Return the [x, y] coordinate for the center point of the cell that contains the specified text.  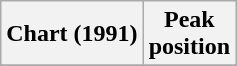
Chart (1991) [72, 34]
Peakposition [189, 34]
